Scan for the cell matching the given text and deliver its (x, y) coordinate at center. 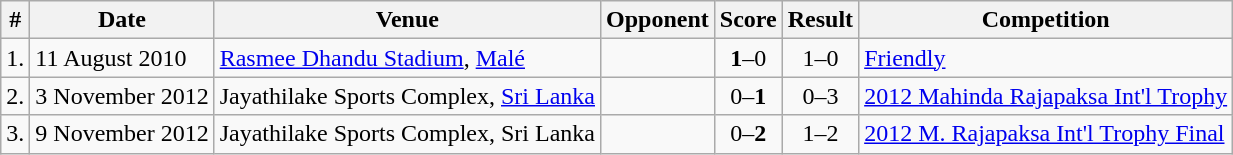
Venue (407, 20)
Competition (1046, 20)
Opponent (658, 20)
0–1 (748, 96)
3. (16, 134)
0–2 (748, 134)
Score (748, 20)
Friendly (1046, 58)
1–2 (820, 134)
1. (16, 58)
0–3 (820, 96)
3 November 2012 (122, 96)
11 August 2010 (122, 58)
2012 M. Rajapaksa Int'l Trophy Final (1046, 134)
9 November 2012 (122, 134)
# (16, 20)
Date (122, 20)
2012 Mahinda Rajapaksa Int'l Trophy (1046, 96)
Rasmee Dhandu Stadium, Malé (407, 58)
2. (16, 96)
Result (820, 20)
